Provide the [X, Y] coordinate of the cell's center where the given text is located.  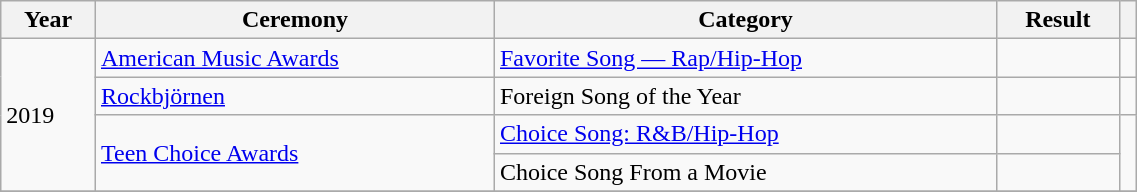
Category [745, 20]
Teen Choice Awards [294, 153]
Favorite Song — Rap/Hip-Hop [745, 58]
Ceremony [294, 20]
Rockbjörnen [294, 96]
American Music Awards [294, 58]
Result [1058, 20]
Choice Song: R&B/Hip-Hop [745, 134]
2019 [48, 115]
Choice Song From a Movie [745, 172]
Year [48, 20]
Foreign Song of the Year [745, 96]
